Search for the cell housing the specified text and yield its (x, y) center coordinate. 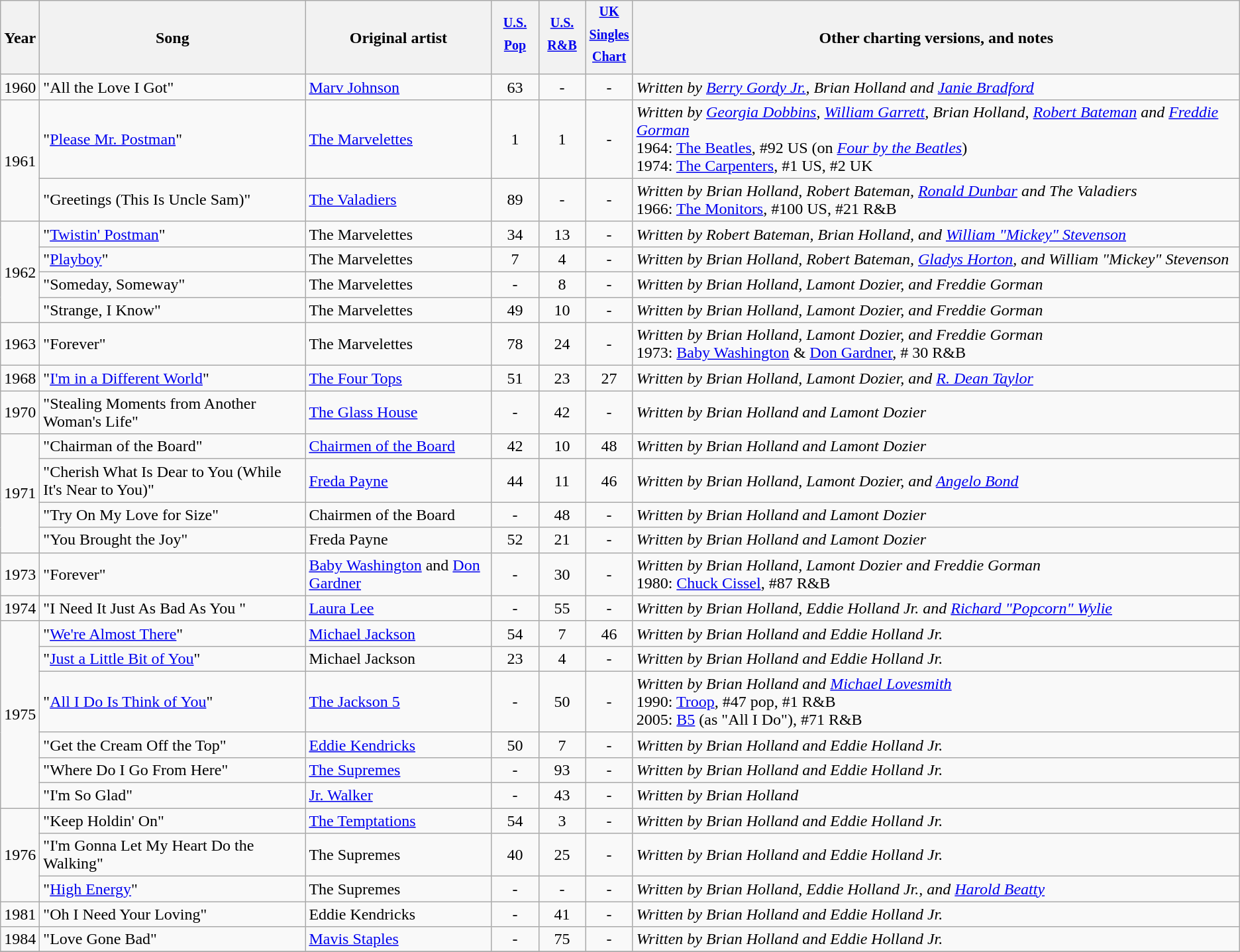
"All the Love I Got" (172, 87)
1974 (20, 608)
Written by Brian Holland, Lamont Dozier, and Freddie Gorman1973: Baby Washington & Don Gardner, # 30 R&B (936, 344)
93 (562, 770)
"Please Mr. Postman" (172, 139)
U.S. Pop (515, 38)
89 (515, 200)
1970 (20, 412)
Written by Brian Holland, Robert Bateman, Gladys Horton, and William "Mickey" Stevenson (936, 260)
1960 (20, 87)
Written by Brian Holland, Lamont Dozier, and Angelo Bond (936, 481)
3 (562, 821)
34 (515, 234)
"I Need It Just As Bad As You " (172, 608)
"Keep Holdin' On" (172, 821)
"Where Do I Go From Here" (172, 770)
1961 (20, 160)
"Try On My Love for Size" (172, 515)
"Someday, Someway" (172, 285)
"Oh I Need Your Loving" (172, 914)
Written by Brian Holland, Eddie Holland Jr. and Richard "Popcorn" Wylie (936, 608)
40 (515, 855)
"Strange, I Know" (172, 310)
49 (515, 310)
"Chairman of the Board" (172, 447)
The Jackson 5 (399, 702)
8 (562, 285)
Other charting versions, and notes (936, 38)
1981 (20, 914)
Jr. Walker (399, 796)
Written by Brian Holland, Eddie Holland Jr., and Harold Beatty (936, 889)
21 (562, 540)
The Valadiers (399, 200)
"Get the Cream Off the Top" (172, 745)
1963 (20, 344)
Laura Lee (399, 608)
51 (515, 378)
Song (172, 38)
UK Singles Chart (609, 38)
Written by Brian Holland, Lamont Dozier, and R. Dean Taylor (936, 378)
"Cherish What Is Dear to You (While It's Near to You)" (172, 481)
1973 (20, 574)
1968 (20, 378)
"Twistin' Postman" (172, 234)
1984 (20, 939)
43 (562, 796)
Written by Brian Holland (936, 796)
"I'm in a Different World" (172, 378)
30 (562, 574)
Written by Brian Holland, Robert Bateman, Ronald Dunbar and The Valadiers1966: The Monitors, #100 US, #21 R&B (936, 200)
"Just a Little Bit of You" (172, 659)
"All I Do Is Think of You" (172, 702)
Written by Brian Holland and Michael Lovesmith1990: Troop, #47 pop, #1 R&B2005: B5 (as "All I Do"), #71 R&B (936, 702)
"Stealing Moments from Another Woman's Life" (172, 412)
"Greetings (This Is Uncle Sam)" (172, 200)
63 (515, 87)
Year (20, 38)
1962 (20, 272)
Written by Brian Holland, Lamont Dozier and Freddie Gorman1980: Chuck Cissel, #87 R&B (936, 574)
44 (515, 481)
1971 (20, 493)
"High Energy" (172, 889)
24 (562, 344)
Original artist (399, 38)
41 (562, 914)
Baby Washington and Don Gardner (399, 574)
The Glass House (399, 412)
52 (515, 540)
1975 (20, 714)
"I'm So Glad" (172, 796)
"Love Gone Bad" (172, 939)
Mavis Staples (399, 939)
Written by Robert Bateman, Brian Holland, and William "Mickey" Stevenson (936, 234)
The Temptations (399, 821)
"We're Almost There" (172, 633)
"You Brought the Joy" (172, 540)
78 (515, 344)
13 (562, 234)
55 (562, 608)
U.S. R&B (562, 38)
The Four Tops (399, 378)
Marv Johnson (399, 87)
Written by Berry Gordy Jr., Brian Holland and Janie Bradford (936, 87)
75 (562, 939)
"Playboy" (172, 260)
11 (562, 481)
27 (609, 378)
"I'm Gonna Let My Heart Do the Walking" (172, 855)
25 (562, 855)
1976 (20, 855)
